Return the [x, y] coordinate for the center point of the cell that contains the specified text.  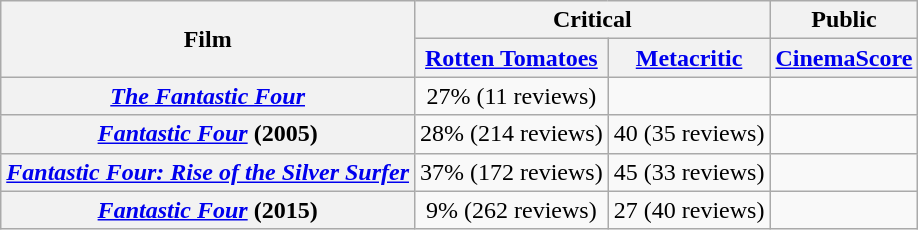
28% (214 reviews) [512, 134]
Public [844, 20]
Fantastic Four (2015) [208, 210]
The Fantastic Four [208, 96]
Fantastic Four (2005) [208, 134]
Critical [592, 20]
Metacritic [689, 58]
CinemaScore [844, 58]
Rotten Tomatoes [512, 58]
40 (35 reviews) [689, 134]
27% (11 reviews) [512, 96]
27 (40 reviews) [689, 210]
Fantastic Four: Rise of the Silver Surfer [208, 172]
45 (33 reviews) [689, 172]
37% (172 reviews) [512, 172]
9% (262 reviews) [512, 210]
Film [208, 39]
